Return the [X, Y] coordinate for the center point of the cell that contains the specified text.  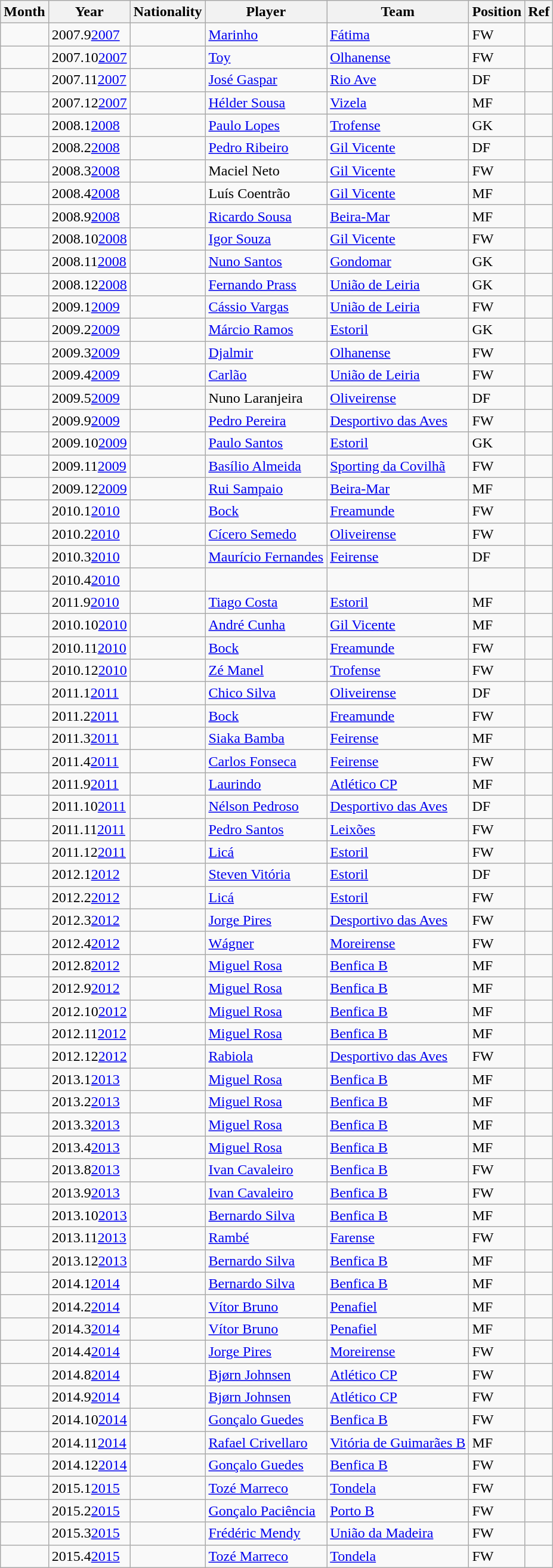
Nuno Laranjeira [266, 398]
Basílio Almeida [266, 466]
2013.22013 [89, 1102]
2011.112011 [89, 829]
2010.42010 [89, 579]
Rui Sampaio [266, 489]
2008.32008 [89, 171]
Team [398, 12]
2011.32011 [89, 739]
Tiago Costa [266, 602]
2012.12012 [89, 875]
2009.122009 [89, 489]
Frédéric Mendy [266, 1533]
2012.102012 [89, 1011]
Rabiola [266, 1057]
Month [24, 12]
2015.12015 [89, 1488]
2013.92013 [89, 1193]
2007.122007 [89, 103]
Pedro Ribeiro [266, 148]
2013.112013 [89, 1238]
Rafael Crivellaro [266, 1443]
2012.42012 [89, 943]
2011.22011 [89, 716]
Fernando Prass [266, 285]
Player [266, 12]
2009.12009 [89, 307]
Nélson Pedroso [266, 807]
2014.122014 [89, 1465]
2009.92009 [89, 421]
2010.112010 [89, 647]
2014.82014 [89, 1374]
Vizela [398, 103]
2009.52009 [89, 398]
2008.92008 [89, 216]
União da Madeira [398, 1533]
2008.12008 [89, 125]
2010.22010 [89, 534]
Wágner [266, 943]
Hélder Sousa [266, 103]
2011.122011 [89, 852]
2010.12010 [89, 511]
Márcio Ramos [266, 330]
Maurício Fernandes [266, 557]
2012.22012 [89, 897]
2014.92014 [89, 1397]
2009.112009 [89, 466]
Fátima [398, 35]
2010.102010 [89, 625]
Porto B [398, 1511]
2011.102011 [89, 807]
Paulo Santos [266, 443]
Paulo Lopes [266, 125]
Position [497, 12]
2011.42011 [89, 761]
2014.112014 [89, 1443]
Nationality [168, 12]
2014.12014 [89, 1283]
Farense [398, 1238]
Igor Souza [266, 239]
Luís Coentrão [266, 193]
2012.112012 [89, 1034]
2015.42015 [89, 1556]
2009.102009 [89, 443]
Leixões [398, 829]
Zé Manel [266, 671]
2007.92007 [89, 35]
2014.102014 [89, 1420]
Ref [539, 12]
Toy [266, 57]
Rio Ave [398, 80]
2014.32014 [89, 1329]
Gondomar [398, 261]
Gonçalo Paciência [266, 1511]
André Cunha [266, 625]
Djalmir [266, 353]
Year [89, 12]
2012.122012 [89, 1057]
Cícero Semedo [266, 534]
Chico Silva [266, 693]
2013.12013 [89, 1079]
2013.82013 [89, 1170]
Vitória de Guimarães B [398, 1443]
2013.42013 [89, 1147]
2015.32015 [89, 1533]
2014.22014 [89, 1306]
2010.32010 [89, 557]
2008.112008 [89, 261]
Ricardo Sousa [266, 216]
2013.102013 [89, 1215]
2007.112007 [89, 80]
Steven Vitória [266, 875]
2009.22009 [89, 330]
2008.22008 [89, 148]
2011.12011 [89, 693]
Laurindo [266, 784]
2011.92010 [89, 602]
2012.92012 [89, 988]
2012.32012 [89, 920]
Maciel Neto [266, 171]
Cássio Vargas [266, 307]
2010.122010 [89, 671]
2008.122008 [89, 285]
2013.122013 [89, 1261]
Marinho [266, 35]
Pedro Pereira [266, 421]
Carlos Fonseca [266, 761]
2008.102008 [89, 239]
2012.82012 [89, 965]
2009.42009 [89, 375]
2007.102007 [89, 57]
2008.42008 [89, 193]
Pedro Santos [266, 829]
2015.22015 [89, 1511]
Sporting da Covilhã [398, 466]
Nuno Santos [266, 261]
2011.92011 [89, 784]
2013.32013 [89, 1125]
Siaka Bamba [266, 739]
2009.32009 [89, 353]
2014.42014 [89, 1351]
Rambé [266, 1238]
Carlão [266, 375]
José Gaspar [266, 80]
